From the cell containing the given text, extract its center point as (x, y) coordinate. 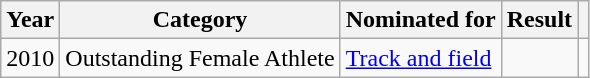
Nominated for (420, 20)
Category (200, 20)
Result (539, 20)
Track and field (420, 58)
Outstanding Female Athlete (200, 58)
Year (30, 20)
2010 (30, 58)
